Return the (x, y) coordinate for the center point of the cell that contains the specified text.  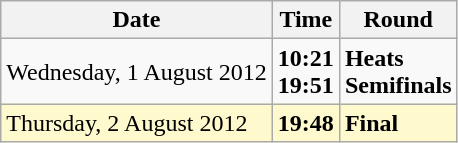
Time (306, 20)
HeatsSemifinals (398, 72)
Wednesday, 1 August 2012 (137, 72)
Thursday, 2 August 2012 (137, 123)
10:2119:51 (306, 72)
19:48 (306, 123)
Final (398, 123)
Round (398, 20)
Date (137, 20)
